Scan for the cell matching the given text and deliver its (X, Y) coordinate at center. 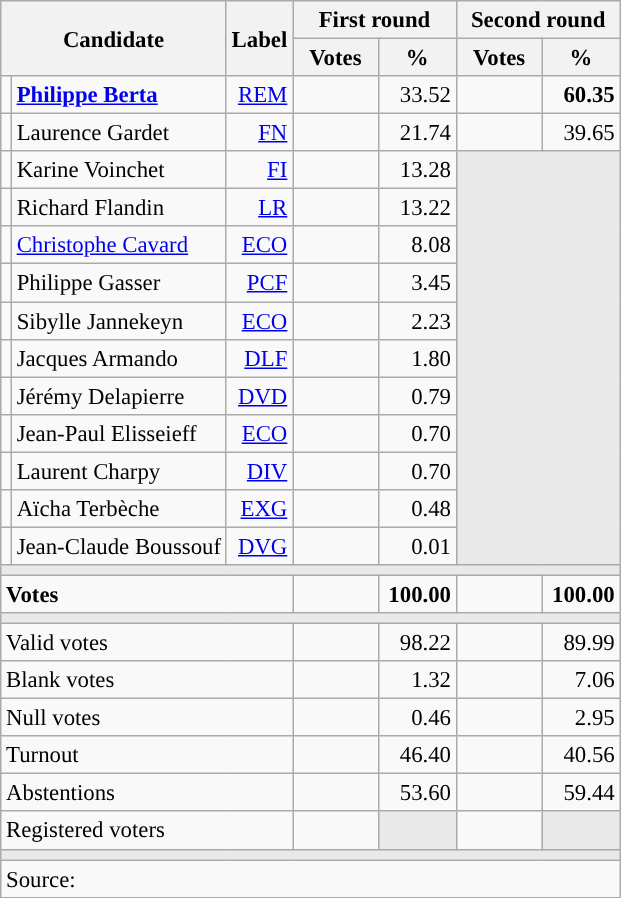
0.01 (417, 546)
7.06 (581, 680)
Second round (538, 20)
Candidate (114, 38)
2.95 (581, 718)
89.99 (581, 643)
Laurence Gardet (118, 133)
Karine Voinchet (118, 170)
98.22 (417, 643)
DLF (259, 358)
13.22 (417, 208)
Null votes (147, 718)
Aïcha Terbèche (118, 509)
0.79 (417, 396)
Turnout (147, 755)
Jean-Paul Elisseieff (118, 433)
Valid votes (147, 643)
First round (375, 20)
Sibylle Jannekeyn (118, 321)
DVG (259, 546)
DVD (259, 396)
13.28 (417, 170)
53.60 (417, 793)
Abstentions (147, 793)
59.44 (581, 793)
0.46 (417, 718)
3.45 (417, 283)
Laurent Charpy (118, 471)
FN (259, 133)
Jérémy Delapierre (118, 396)
REM (259, 95)
60.35 (581, 95)
PCF (259, 283)
1.80 (417, 358)
0.48 (417, 509)
39.65 (581, 133)
Jacques Armando (118, 358)
Source: (310, 879)
2.23 (417, 321)
Blank votes (147, 680)
8.08 (417, 245)
Label (259, 38)
33.52 (417, 95)
Jean-Claude Boussouf (118, 546)
1.32 (417, 680)
LR (259, 208)
FI (259, 170)
Christophe Cavard (118, 245)
EXG (259, 509)
Philippe Gasser (118, 283)
46.40 (417, 755)
DIV (259, 471)
Philippe Berta (118, 95)
40.56 (581, 755)
21.74 (417, 133)
Richard Flandin (118, 208)
Registered voters (147, 831)
